Identify which cell holds the provided text, then report its [x, y] central coordinate. 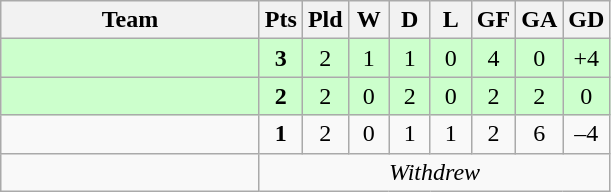
GA [540, 20]
GF [493, 20]
GD [586, 20]
D [410, 20]
Pld [325, 20]
3 [280, 58]
L [450, 20]
Withdrew [434, 172]
4 [493, 58]
+4 [586, 58]
–4 [586, 134]
6 [540, 134]
W [368, 20]
Team [130, 20]
Pts [280, 20]
